Detect which cell encompasses the target text, then output its (x, y) center coordinate. 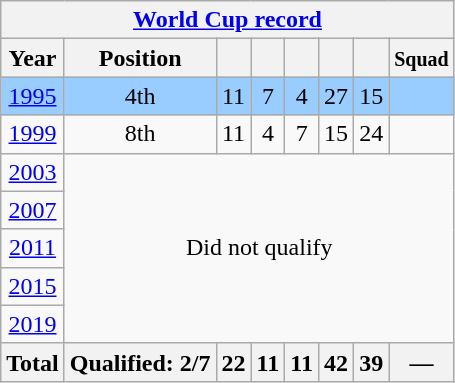
Did not qualify (259, 248)
Position (140, 58)
27 (336, 96)
42 (336, 362)
22 (234, 362)
2007 (33, 210)
39 (372, 362)
4th (140, 96)
2003 (33, 172)
2015 (33, 286)
1995 (33, 96)
2019 (33, 324)
24 (372, 134)
— (422, 362)
World Cup record (228, 20)
Year (33, 58)
8th (140, 134)
Qualified: 2/7 (140, 362)
Squad (422, 58)
2011 (33, 248)
1999 (33, 134)
Total (33, 362)
